Find where the given text appears and provide that cell's center as (x, y) coordinate. 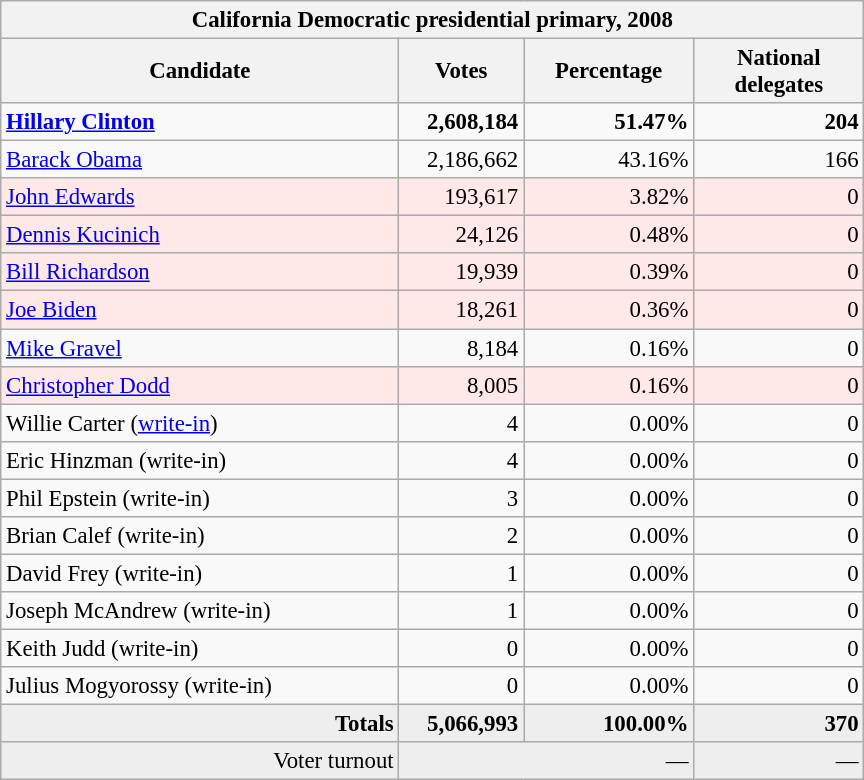
3 (462, 498)
43.16% (609, 160)
Barack Obama (200, 160)
Eric Hinzman (write-in) (200, 460)
0.39% (609, 273)
Willie Carter (write-in) (200, 423)
John Edwards (200, 197)
Joe Biden (200, 310)
Julius Mogyorossy (write-in) (200, 686)
24,126 (462, 235)
204 (779, 122)
Dennis Kucinich (200, 235)
Brian Calef (write-in) (200, 536)
8,005 (462, 385)
51.47% (609, 122)
2,608,184 (462, 122)
0.48% (609, 235)
Bill Richardson (200, 273)
Phil Epstein (write-in) (200, 498)
National delegates (779, 72)
Keith Judd (write-in) (200, 648)
Votes (462, 72)
Mike Gravel (200, 348)
166 (779, 160)
100.00% (609, 724)
19,939 (462, 273)
5,066,993 (462, 724)
Hillary Clinton (200, 122)
Christopher Dodd (200, 385)
California Democratic presidential primary, 2008 (432, 20)
2,186,662 (462, 160)
Percentage (609, 72)
Voter turnout (200, 761)
3.82% (609, 197)
2 (462, 536)
18,261 (462, 310)
Candidate (200, 72)
Totals (200, 724)
David Frey (write-in) (200, 573)
Joseph McAndrew (write-in) (200, 611)
0.36% (609, 310)
370 (779, 724)
193,617 (462, 197)
8,184 (462, 348)
